Extract the [x, y] coordinate from the center of the cell holding the provided text.  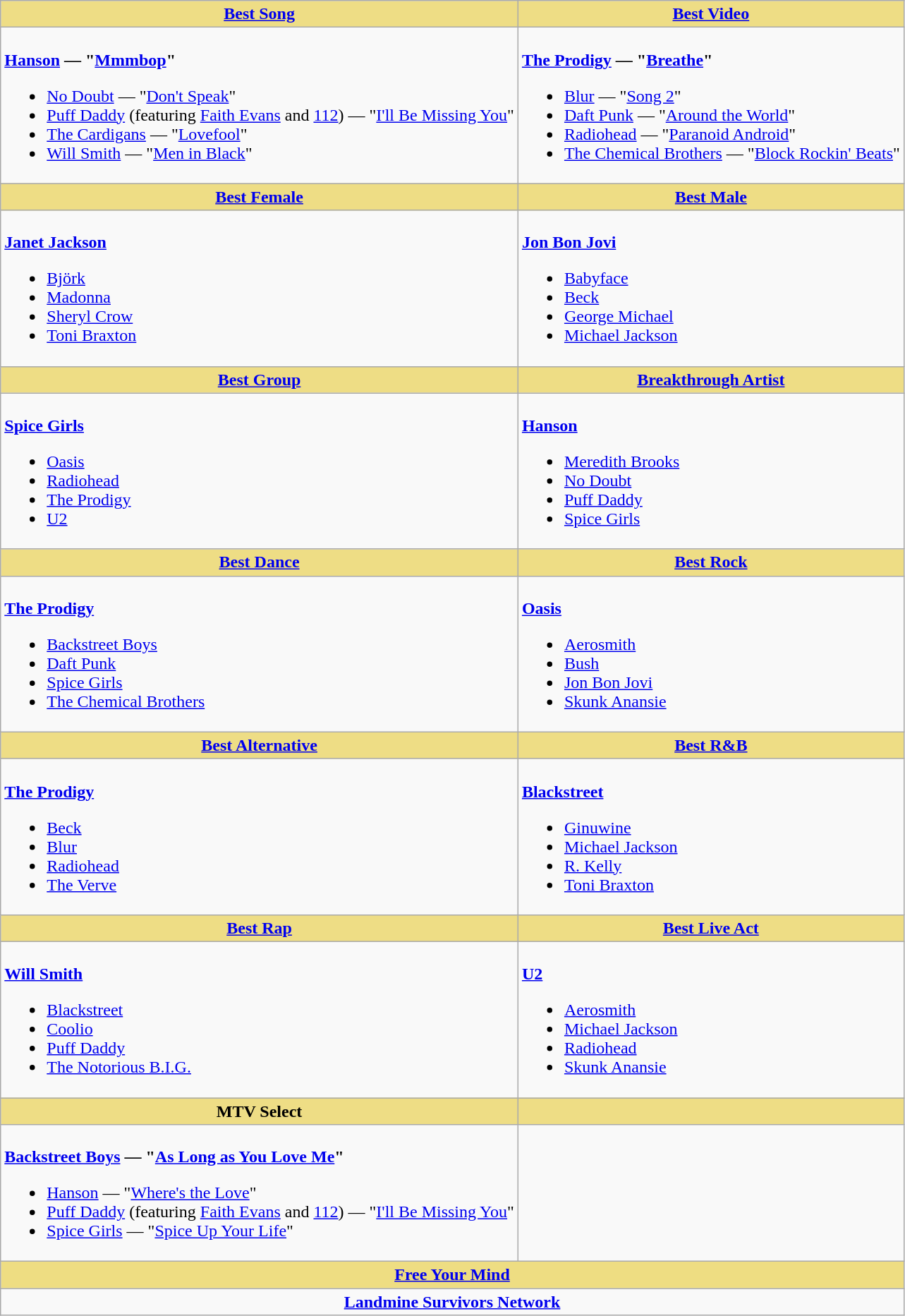
Best Live Act [711, 928]
BlackstreetGinuwineMichael JacksonR. KellyToni Braxton [711, 837]
Janet JacksonBjörkMadonnaSheryl CrowToni Braxton [260, 288]
Best Alternative [260, 745]
Jon Bon JoviBabyfaceBeckGeorge MichaelMichael Jackson [711, 288]
U2AerosmithMichael JacksonRadioheadSkunk Anansie [711, 1019]
Best Rap [260, 928]
OasisAerosmithBushJon Bon JoviSkunk Anansie [711, 653]
Best Male [711, 197]
Best Female [260, 197]
Best Song [260, 14]
Best R&B [711, 745]
HansonMeredith BrooksNo DoubtPuff DaddySpice Girls [711, 471]
MTV Select [260, 1111]
Will SmithBlackstreetCoolioPuff DaddyThe Notorious B.I.G. [260, 1019]
Best Video [711, 14]
Best Rock [711, 562]
Free Your Mind [453, 1275]
The ProdigyBackstreet BoysDaft PunkSpice GirlsThe Chemical Brothers [260, 653]
Best Group [260, 380]
Best Dance [260, 562]
The Prodigy — "Breathe"Blur — "Song 2"Daft Punk — "Around the World"Radiohead — "Paranoid Android"The Chemical Brothers — "Block Rockin' Beats" [711, 106]
Breakthrough Artist [711, 380]
Spice GirlsOasisRadioheadThe ProdigyU2 [260, 471]
The ProdigyBeckBlurRadioheadThe Verve [260, 837]
Landmine Survivors Network [453, 1302]
